Provide the [x, y] coordinate of the cell's center where the given text is located.  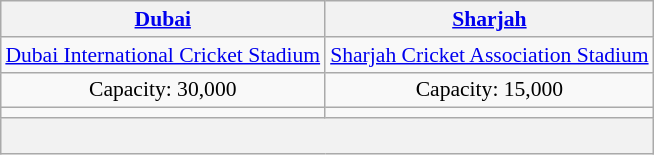
Capacity: 30,000 [162, 90]
Sharjah [489, 19]
Dubai International Cricket Stadium [162, 55]
Sharjah Cricket Association Stadium [489, 55]
Capacity: 15,000 [489, 90]
Dubai [162, 19]
